Identify which cell holds the provided text, then report its (X, Y) central coordinate. 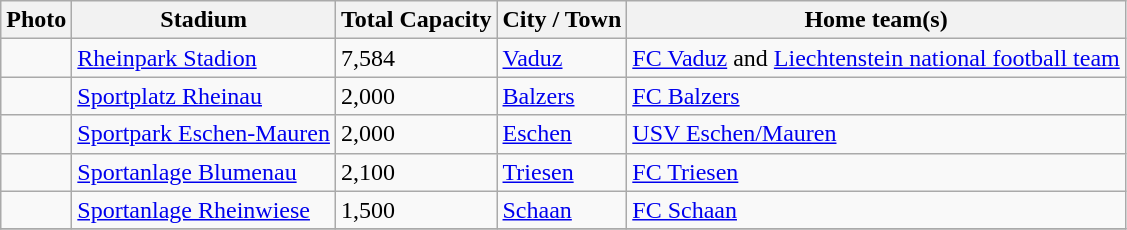
Sportanlage Blumenau (204, 172)
Schaan (562, 210)
FC Schaan (876, 210)
Home team(s) (876, 20)
Rheinpark Stadion (204, 58)
FC Triesen (876, 172)
Total Capacity (416, 20)
Stadium (204, 20)
USV Eschen/Mauren (876, 134)
Eschen (562, 134)
Photo (36, 20)
Sportpark Eschen-Mauren (204, 134)
Balzers (562, 96)
Triesen (562, 172)
FC Balzers (876, 96)
Sportplatz Rheinau (204, 96)
Vaduz (562, 58)
7,584 (416, 58)
Sportanlage Rheinwiese (204, 210)
City / Town (562, 20)
1,500 (416, 210)
FC Vaduz and Liechtenstein national football team (876, 58)
2,100 (416, 172)
